Identify which cell holds the provided text, then report its (x, y) central coordinate. 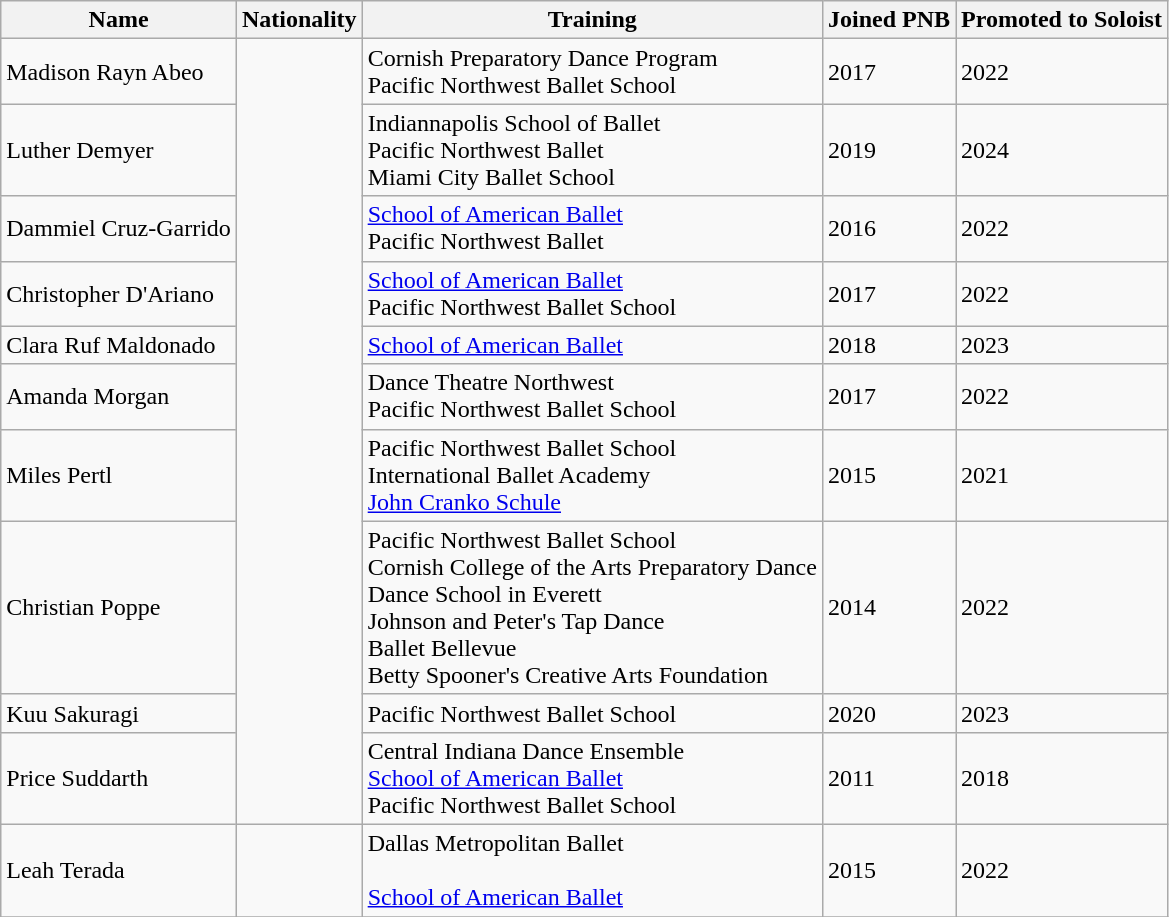
School of American BalletPacific Northwest Ballet (592, 228)
2014 (888, 608)
2019 (888, 150)
2024 (1062, 150)
Dance Theatre NorthwestPacific Northwest Ballet School (592, 396)
Cornish Preparatory Dance ProgramPacific Northwest Ballet School (592, 72)
Luther Demyer (119, 150)
Christian Poppe (119, 608)
Amanda Morgan (119, 396)
Madison Rayn Abeo (119, 72)
Leah Terada (119, 870)
Price Suddarth (119, 778)
Pacific Northwest Ballet SchoolInternational Ballet AcademyJohn Cranko Schule (592, 475)
Miles Pertl (119, 475)
Clara Ruf Maldonado (119, 345)
School of American Ballet (592, 345)
Christopher D'Ariano (119, 294)
2020 (888, 713)
Indiannapolis School of BalletPacific Northwest BalletMiami City Ballet School (592, 150)
2011 (888, 778)
Name (119, 20)
Dallas Metropolitan BalletSchool of American Ballet (592, 870)
Joined PNB (888, 20)
School of American BalletPacific Northwest Ballet School (592, 294)
Pacific Northwest Ballet School (592, 713)
Promoted to Soloist (1062, 20)
Dammiel Cruz-Garrido (119, 228)
Nationality (299, 20)
Kuu Sakuragi (119, 713)
Central Indiana Dance EnsembleSchool of American BalletPacific Northwest Ballet School (592, 778)
Training (592, 20)
2016 (888, 228)
2021 (1062, 475)
